For the text-containing cell, return its midpoint in [X, Y] coordinate format. 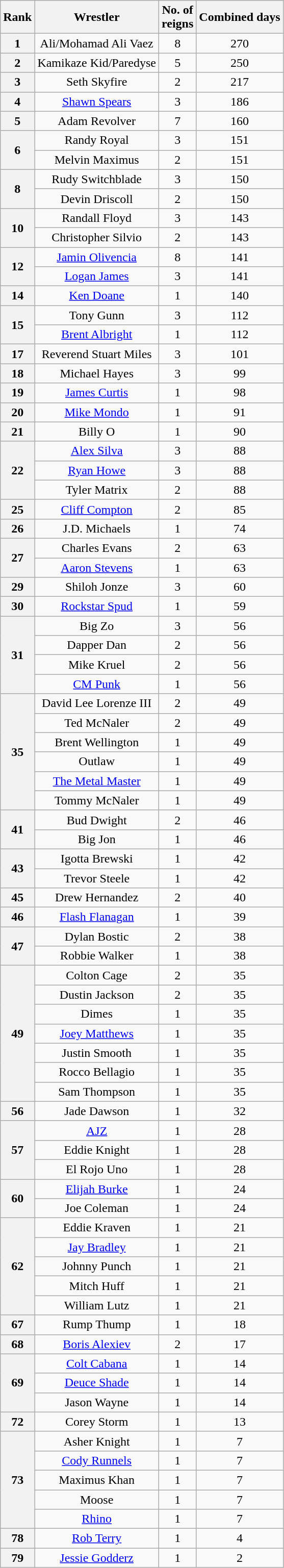
Shiloh Jonze [97, 587]
10 [17, 227]
45 [17, 898]
74 [240, 528]
91 [240, 412]
Jessie Godderz [97, 1558]
Flash Flanagan [97, 917]
Rank [17, 17]
Cliff Compton [97, 509]
Colton Cage [97, 975]
Mike Kruel [97, 665]
Mitch Huff [97, 1286]
Shawn Spears [97, 102]
41 [17, 829]
22 [17, 470]
85 [240, 509]
160 [240, 121]
69 [17, 1383]
Jason Wayne [97, 1402]
Rob Terry [97, 1538]
Rhino [97, 1519]
J.D. Michaels [97, 528]
47 [17, 946]
Outlaw [97, 762]
Melvin Maximus [97, 160]
13 [240, 1422]
Jade Dawson [97, 1111]
Dustin Jackson [97, 995]
101 [240, 354]
David Lee Lorenze III [97, 703]
90 [240, 432]
67 [17, 1325]
57 [17, 1150]
Aaron Stevens [97, 568]
Brent Wellington [97, 742]
El Rojo Uno [97, 1169]
40 [240, 898]
Ted McNaler [97, 723]
140 [240, 296]
Deuce Shade [97, 1383]
Johnny Punch [97, 1267]
78 [17, 1538]
Dimes [97, 1014]
98 [240, 393]
Mike Mondo [97, 412]
Randy Royal [97, 140]
Rudy Switchblade [97, 179]
The Metal Master [97, 781]
15 [17, 325]
Trevor Steele [97, 878]
Colt Cabana [97, 1363]
62 [17, 1267]
Justin Smooth [97, 1053]
Michael Hayes [97, 373]
Adam Revolver [97, 121]
Elijah Burke [97, 1189]
Dapper Dan [97, 645]
Jamin Olivencia [97, 257]
James Curtis [97, 393]
72 [17, 1422]
270 [240, 43]
Bud Dwight [97, 820]
79 [17, 1558]
Billy O [97, 432]
43 [17, 868]
Eddie Kraven [97, 1228]
Reverend Stuart Miles [97, 354]
Maximus Khan [97, 1480]
39 [240, 917]
Asher Knight [97, 1441]
29 [17, 587]
217 [240, 82]
99 [240, 373]
20 [17, 412]
Dylan Bostic [97, 937]
Seth Skyfire [97, 82]
Combined days [240, 17]
Drew Hernandez [97, 898]
Corey Storm [97, 1422]
31 [17, 655]
Rocco Bellagio [97, 1072]
6 [17, 150]
30 [17, 606]
Randall Floyd [97, 218]
Cody Runnels [97, 1460]
Christopher Silvio [97, 237]
12 [17, 266]
32 [240, 1111]
73 [17, 1480]
27 [17, 558]
Rockstar Spud [97, 606]
Devin Driscoll [97, 198]
19 [17, 393]
No. ofreigns [177, 17]
Tony Gunn [97, 315]
Ken Doane [97, 296]
26 [17, 528]
Charles Evans [97, 548]
William Lutz [97, 1305]
Ryan Howe [97, 470]
CM Punk [97, 684]
Big Jon [97, 839]
59 [240, 606]
Logan James [97, 276]
Joe Coleman [97, 1208]
68 [17, 1344]
Eddie Knight [97, 1150]
Brent Albright [97, 335]
Moose [97, 1499]
AJZ [97, 1130]
186 [240, 102]
Joey Matthews [97, 1033]
Jay Bradley [97, 1247]
Kamikaze Kid/Paredyse [97, 63]
Tommy McNaler [97, 800]
Tyler Matrix [97, 490]
Igotta Brewski [97, 858]
Sam Thompson [97, 1092]
Boris Alexiev [97, 1344]
Alex Silva [97, 451]
Rump Thump [97, 1325]
Ali/Mohamad Ali Vaez [97, 43]
Wrestler [97, 17]
25 [17, 509]
250 [240, 63]
Robbie Walker [97, 956]
Big Zo [97, 626]
